Pinpoint the cell where the given text exists, returning its [X, Y] midpoint coordinate. 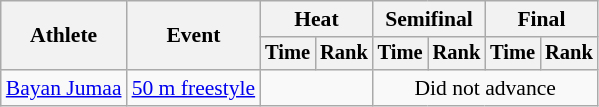
Did not advance [486, 88]
50 m freestyle [194, 88]
Heat [316, 19]
Final [541, 19]
Event [194, 36]
Athlete [64, 36]
Bayan Jumaa [64, 88]
Semifinal [429, 19]
